Return [X, Y] of the center of cell containing provided text 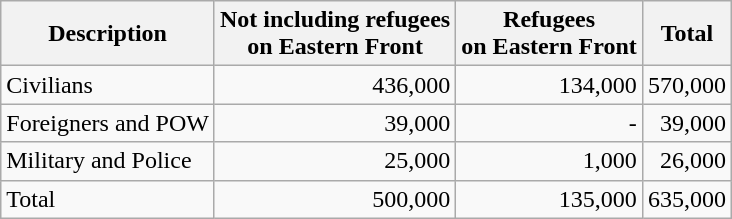
436,000 [334, 85]
- [550, 123]
26,000 [686, 161]
134,000 [550, 85]
Civilians [108, 85]
25,000 [334, 161]
Foreigners and POW [108, 123]
500,000 [334, 199]
135,000 [550, 199]
Military and Police [108, 161]
570,000 [686, 85]
1,000 [550, 161]
635,000 [686, 199]
Refugees on Eastern Front [550, 34]
Not including refugees on Eastern Front [334, 34]
Description [108, 34]
